From the cell containing the given text, extract its center point as [X, Y] coordinate. 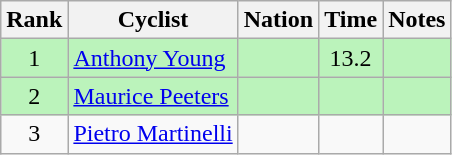
Pietro Martinelli [153, 134]
13.2 [351, 58]
Notes [417, 20]
2 [34, 96]
Maurice Peeters [153, 96]
3 [34, 134]
1 [34, 58]
Nation [278, 20]
Time [351, 20]
Anthony Young [153, 58]
Cyclist [153, 20]
Rank [34, 20]
